Find where the given text appears and provide that cell's center as (X, Y) coordinate. 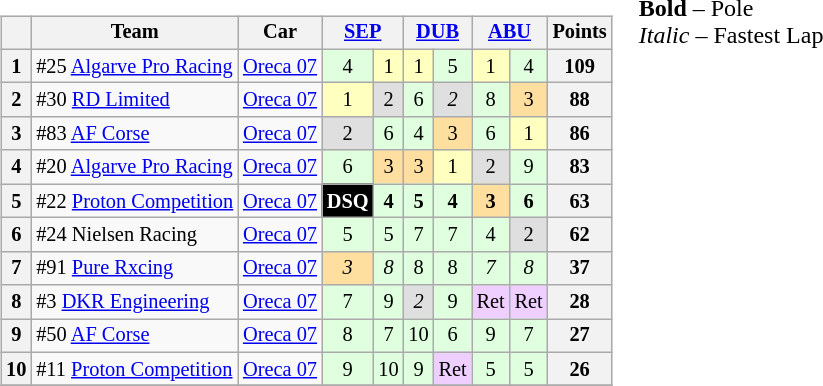
28 (580, 302)
Team (134, 33)
86 (580, 134)
#11 Proton Competition (134, 369)
63 (580, 201)
37 (580, 268)
#83 AF Corse (134, 134)
#25 Algarve Pro Racing (134, 66)
#20 Algarve Pro Racing (134, 167)
109 (580, 66)
26 (580, 369)
88 (580, 100)
#22 Proton Competition (134, 201)
SEP (363, 33)
83 (580, 167)
Car (280, 33)
#30 RD Limited (134, 100)
ABU (510, 33)
Points (580, 33)
#50 AF Corse (134, 336)
#24 Nielsen Racing (134, 235)
27 (580, 336)
62 (580, 235)
#91 Pure Rxcing (134, 268)
DSQ (348, 201)
DUB (438, 33)
#3 DKR Engineering (134, 302)
